Output the (x, y) coordinate of the center of the cell containing the given text.  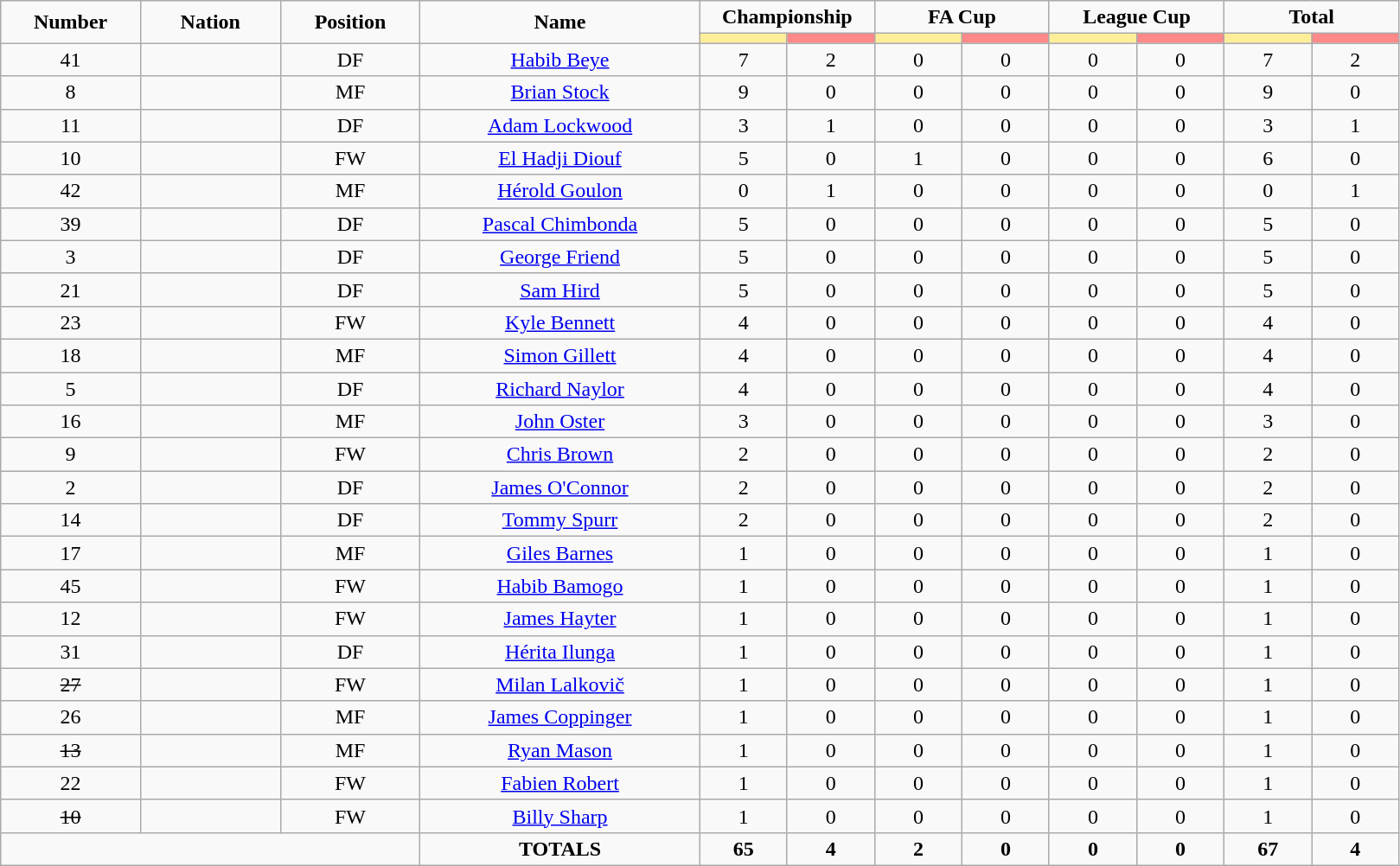
42 (71, 191)
Name (560, 22)
Nation (210, 22)
Championship (787, 17)
65 (744, 849)
Adam Lockwood (560, 125)
League Cup (1136, 17)
Giles Barnes (560, 553)
41 (71, 60)
Billy Sharp (560, 816)
Fabien Robert (560, 783)
Habib Bamogo (560, 586)
17 (71, 553)
Total (1312, 17)
67 (1268, 849)
Number (71, 22)
Simon Gillett (560, 355)
8 (71, 92)
John Oster (560, 422)
Sam Hird (560, 290)
23 (71, 322)
12 (71, 619)
Brian Stock (560, 92)
31 (71, 652)
James Coppinger (560, 717)
Kyle Bennett (560, 322)
11 (71, 125)
6 (1268, 158)
FA Cup (962, 17)
22 (71, 783)
14 (71, 520)
16 (71, 422)
El Hadji Diouf (560, 158)
18 (71, 355)
TOTALS (560, 849)
45 (71, 586)
James Hayter (560, 619)
Ryan Mason (560, 750)
Position (350, 22)
27 (71, 685)
Hérold Goulon (560, 191)
13 (71, 750)
Habib Beye (560, 60)
Chris Brown (560, 455)
39 (71, 224)
George Friend (560, 257)
26 (71, 717)
21 (71, 290)
Milan Lalkovič (560, 685)
James O'Connor (560, 487)
Pascal Chimbonda (560, 224)
Richard Naylor (560, 388)
Tommy Spurr (560, 520)
Hérita Ilunga (560, 652)
